Determine the [x, y] coordinate at the center of the cell enclosing the given text.  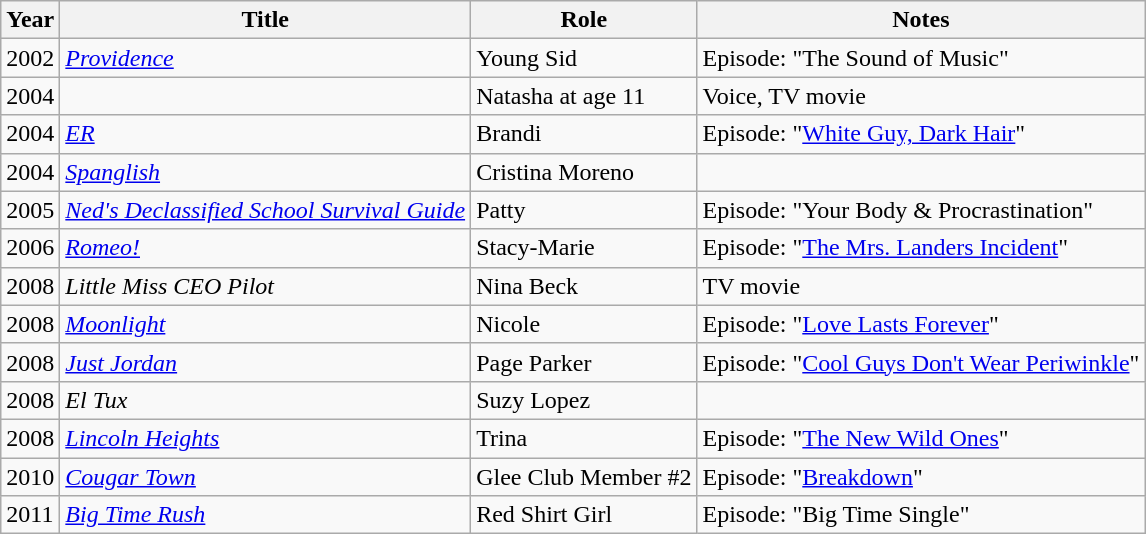
Cougar Town [266, 477]
Nicole [584, 324]
Episode: "The Mrs. Landers Incident" [921, 248]
2011 [30, 515]
TV movie [921, 286]
Red Shirt Girl [584, 515]
Natasha at age 11 [584, 96]
Big Time Rush [266, 515]
Episode: "The New Wild Ones" [921, 438]
Providence [266, 58]
Patty [584, 210]
Episode: "Breakdown" [921, 477]
Romeo! [266, 248]
Title [266, 20]
Little Miss CEO Pilot [266, 286]
2002 [30, 58]
2006 [30, 248]
Role [584, 20]
Voice, TV movie [921, 96]
Episode: "Cool Guys Don't Wear Periwinkle" [921, 362]
Brandi [584, 134]
Nina Beck [584, 286]
Stacy-Marie [584, 248]
Episode: "The Sound of Music" [921, 58]
Moonlight [266, 324]
Notes [921, 20]
Episode: "Your Body & Procrastination" [921, 210]
Young Sid [584, 58]
2005 [30, 210]
Page Parker [584, 362]
Spanglish [266, 172]
Episode: "Love Lasts Forever" [921, 324]
Just Jordan [266, 362]
Episode: "White Guy, Dark Hair" [921, 134]
Episode: "Big Time Single" [921, 515]
ER [266, 134]
El Tux [266, 400]
Suzy Lopez [584, 400]
Glee Club Member #2 [584, 477]
Cristina Moreno [584, 172]
Year [30, 20]
Trina [584, 438]
2010 [30, 477]
Lincoln Heights [266, 438]
Ned's Declassified School Survival Guide [266, 210]
